Extract the [X, Y] coordinate from the center of the cell holding the provided text.  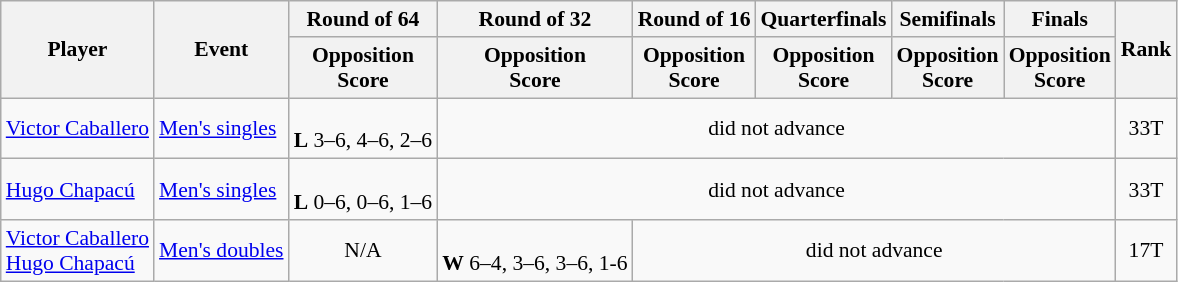
Round of 32 [534, 19]
N/A [364, 250]
Finals [1060, 19]
L 3–6, 4–6, 2–6 [364, 128]
W 6–4, 3–6, 3–6, 1-6 [534, 250]
Player [78, 50]
Men's doubles [222, 250]
Semifinals [948, 19]
Event [222, 50]
Victor Caballero Hugo Chapacú [78, 250]
Hugo Chapacú [78, 190]
17T [1146, 250]
Rank [1146, 50]
Round of 16 [694, 19]
Victor Caballero [78, 128]
L 0–6, 0–6, 1–6 [364, 190]
Quarterfinals [824, 19]
Round of 64 [364, 19]
